Search for the cell housing the specified text and yield its (x, y) center coordinate. 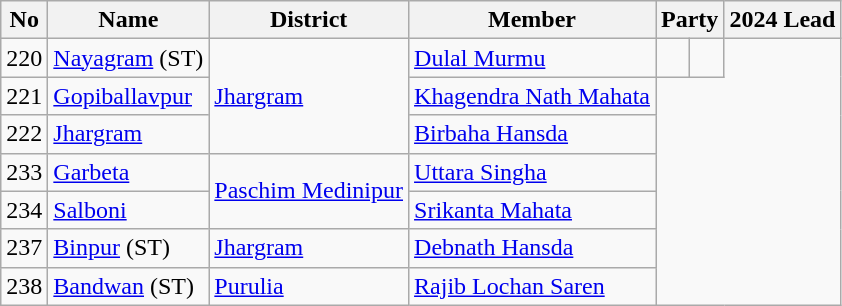
Garbeta (128, 172)
Purulia (309, 286)
No (24, 20)
222 (24, 134)
2024 Lead (782, 20)
221 (24, 96)
District (309, 20)
Bandwan (ST) (128, 286)
220 (24, 58)
Uttara Singha (532, 172)
Debnath Hansda (532, 248)
Binpur (ST) (128, 248)
Name (128, 20)
237 (24, 248)
Srikanta Mahata (532, 210)
Party (690, 20)
Khagendra Nath Mahata (532, 96)
Member (532, 20)
Birbaha Hansda (532, 134)
Salboni (128, 210)
Dulal Murmu (532, 58)
Nayagram (ST) (128, 58)
Paschim Medinipur (309, 191)
238 (24, 286)
Gopiballavpur (128, 96)
Rajib Lochan Saren (532, 286)
234 (24, 210)
233 (24, 172)
